Locate the cell with the specified text and output its [x, y] center coordinate. 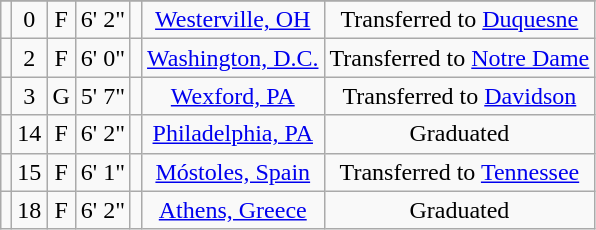
Transferred to Duquesne [460, 20]
Transferred to Notre Dame [460, 58]
Westerville, OH [233, 20]
3 [30, 96]
0 [30, 20]
Washington, D.C. [233, 58]
6' 1" [102, 172]
6' 0" [102, 58]
14 [30, 134]
G [61, 96]
Athens, Greece [233, 210]
15 [30, 172]
Transferred to Davidson [460, 96]
5' 7" [102, 96]
Transferred to Tennessee [460, 172]
Philadelphia, PA [233, 134]
Móstoles, Spain [233, 172]
18 [30, 210]
2 [30, 58]
Wexford, PA [233, 96]
